Find where the given text appears and provide that cell's center as [X, Y] coordinate. 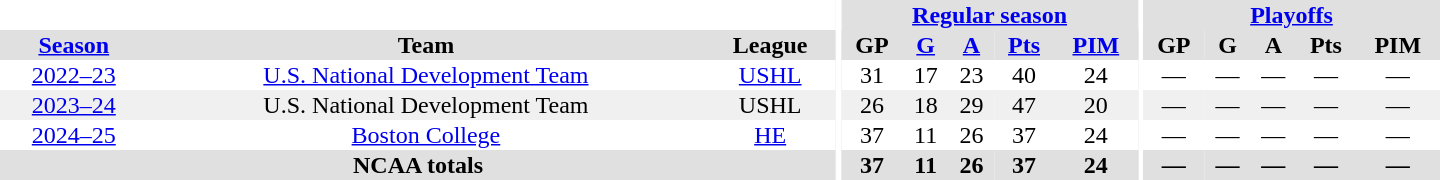
Boston College [426, 135]
League [770, 45]
40 [1024, 75]
31 [872, 75]
Team [426, 45]
18 [926, 105]
23 [972, 75]
20 [1096, 105]
17 [926, 75]
NCAA totals [418, 165]
HE [770, 135]
Regular season [990, 15]
2023–24 [74, 105]
2022–23 [74, 75]
47 [1024, 105]
Season [74, 45]
29 [972, 105]
2024–25 [74, 135]
Playoffs [1292, 15]
